Return the [x, y] coordinate for the center point of the cell that contains the specified text.  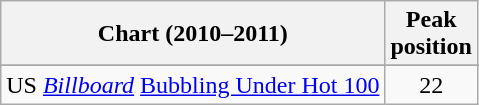
US Billboard Bubbling Under Hot 100 [193, 85]
22 [431, 85]
Chart (2010–2011) [193, 34]
Peakposition [431, 34]
